Detect which cell encompasses the target text, then output its [X, Y] center coordinate. 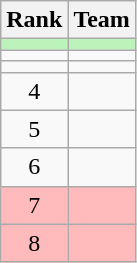
7 [34, 205]
Team [102, 20]
6 [34, 167]
5 [34, 129]
4 [34, 91]
8 [34, 243]
Rank [34, 20]
